Identify which cell holds the provided text, then report its (x, y) central coordinate. 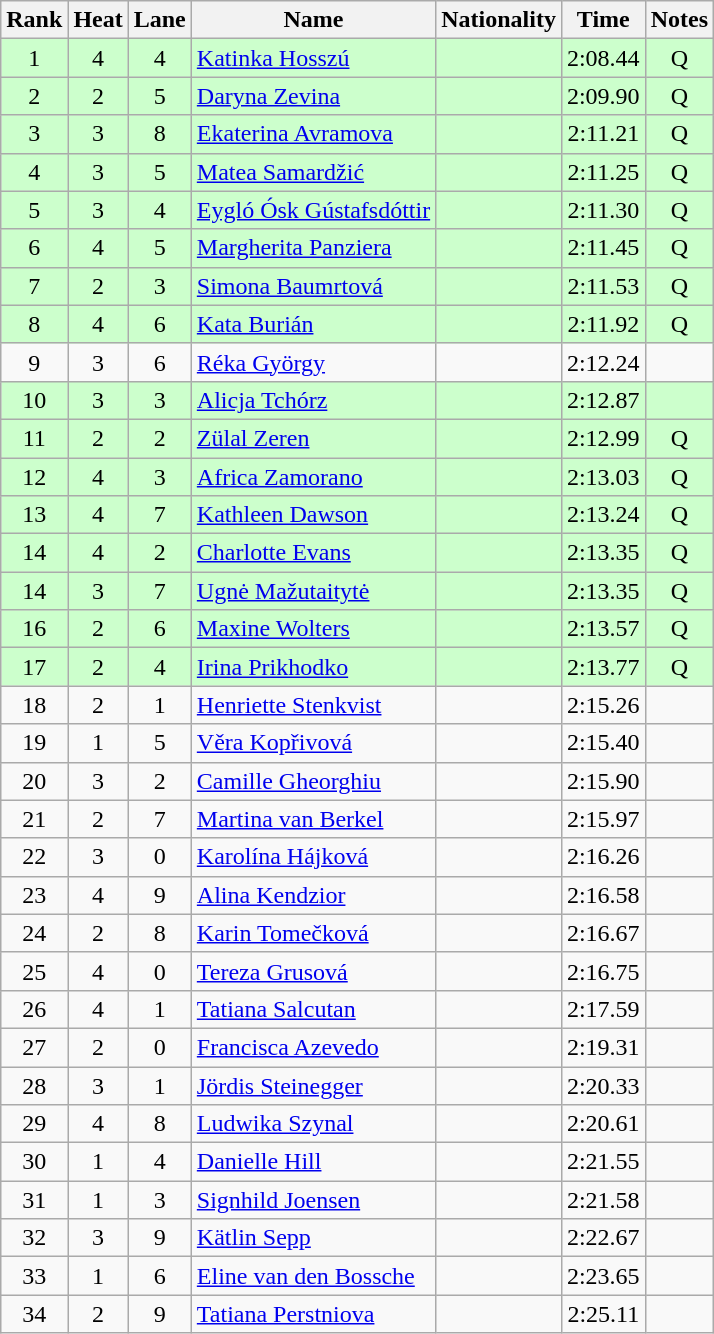
2:22.67 (603, 1238)
2:20.61 (603, 1124)
29 (34, 1124)
2:13.24 (603, 515)
20 (34, 781)
Charlotte Evans (313, 553)
30 (34, 1162)
Věra Kopřivová (313, 743)
2:12.87 (603, 400)
2:16.26 (603, 857)
2:11.92 (603, 324)
Nationality (499, 20)
Ludwika Szynal (313, 1124)
Karin Tomečková (313, 933)
Tatiana Perstniova (313, 1314)
2:15.40 (603, 743)
Ugnė Mažutaitytė (313, 591)
Name (313, 20)
2:15.26 (603, 705)
Karolína Hájková (313, 857)
Notes (679, 20)
2:11.30 (603, 210)
24 (34, 933)
Francisca Azevedo (313, 1047)
2:19.31 (603, 1047)
2:21.55 (603, 1162)
Time (603, 20)
2:12.24 (603, 362)
2:12.99 (603, 438)
2:13.57 (603, 629)
Katinka Hosszú (313, 58)
Africa Zamorano (313, 477)
2:11.45 (603, 248)
2:16.67 (603, 933)
33 (34, 1276)
21 (34, 819)
Kata Burián (313, 324)
2:15.90 (603, 781)
Henriette Stenkvist (313, 705)
31 (34, 1200)
Réka György (313, 362)
Jördis Steinegger (313, 1085)
Camille Gheorghiu (313, 781)
Signhild Joensen (313, 1200)
12 (34, 477)
2:11.53 (603, 286)
22 (34, 857)
17 (34, 667)
18 (34, 705)
Alina Kendzior (313, 895)
Ekaterina Avramova (313, 134)
Rank (34, 20)
2:13.77 (603, 667)
13 (34, 515)
Lane (160, 20)
Danielle Hill (313, 1162)
Heat (98, 20)
2:15.97 (603, 819)
Maxine Wolters (313, 629)
16 (34, 629)
25 (34, 971)
Martina van Berkel (313, 819)
10 (34, 400)
2:25.11 (603, 1314)
Margherita Panziera (313, 248)
23 (34, 895)
34 (34, 1314)
2:11.21 (603, 134)
2:17.59 (603, 1009)
2:09.90 (603, 96)
Tatiana Salcutan (313, 1009)
2:13.03 (603, 477)
Daryna Zevina (313, 96)
27 (34, 1047)
28 (34, 1085)
Kätlin Sepp (313, 1238)
Irina Prikhodko (313, 667)
11 (34, 438)
32 (34, 1238)
19 (34, 743)
2:16.75 (603, 971)
Matea Samardžić (313, 172)
2:11.25 (603, 172)
2:20.33 (603, 1085)
2:23.65 (603, 1276)
Simona Baumrtová (313, 286)
Kathleen Dawson (313, 515)
Zülal Zeren (313, 438)
2:21.58 (603, 1200)
Tereza Grusová (313, 971)
26 (34, 1009)
Alicja Tchórz (313, 400)
2:08.44 (603, 58)
Eygló Ósk Gústafsdóttir (313, 210)
2:16.58 (603, 895)
Eline van den Bossche (313, 1276)
